Return the (x, y) coordinate for the center point of the cell that contains the specified text.  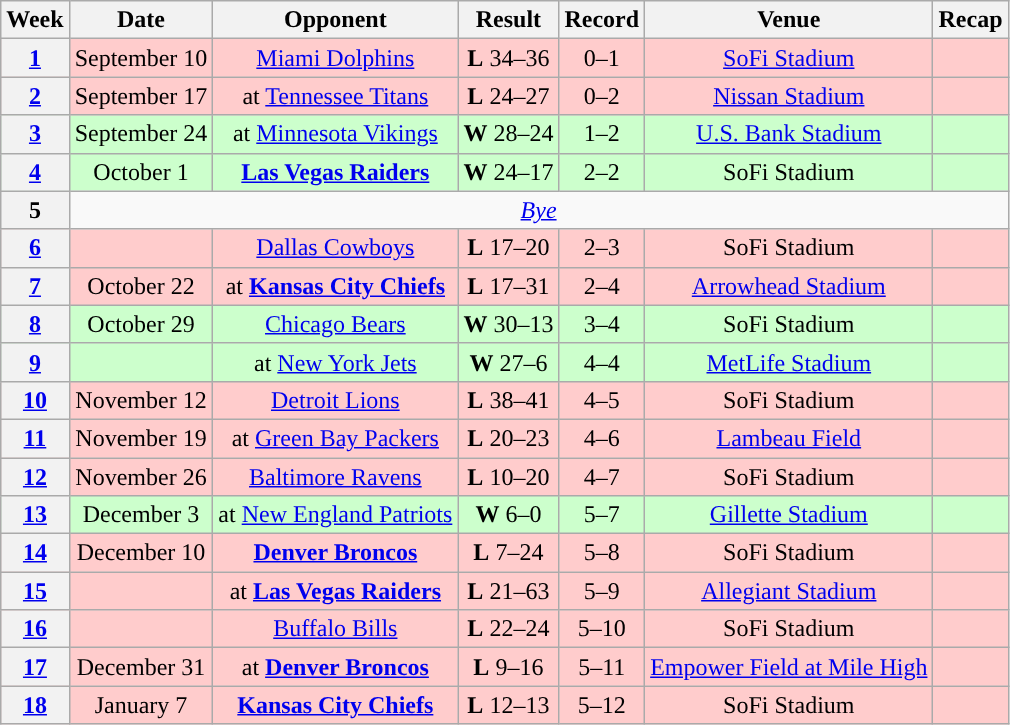
October 1 (141, 172)
L 9–16 (508, 667)
Detroit Lions (336, 400)
September 17 (141, 96)
Opponent (336, 20)
8 (35, 324)
L 20–23 (508, 438)
October 29 (141, 324)
at Las Vegas Raiders (336, 591)
L 38–41 (508, 400)
at Green Bay Packers (336, 438)
17 (35, 667)
Miami Dolphins (336, 58)
Kansas City Chiefs (336, 705)
Chicago Bears (336, 324)
5–12 (602, 705)
3 (35, 134)
5 (35, 210)
Arrowhead Stadium (789, 286)
2–4 (602, 286)
L 24–27 (508, 96)
1–2 (602, 134)
5–10 (602, 629)
L 22–24 (508, 629)
September 10 (141, 58)
5–9 (602, 591)
4 (35, 172)
at New England Patriots (336, 515)
Bye (538, 210)
10 (35, 400)
Buffalo Bills (336, 629)
October 22 (141, 286)
14 (35, 553)
9 (35, 362)
L 17–31 (508, 286)
Result (508, 20)
L 7–24 (508, 553)
December 31 (141, 667)
Allegiant Stadium (789, 591)
13 (35, 515)
November 26 (141, 477)
2 (35, 96)
Empower Field at Mile High (789, 667)
11 (35, 438)
L 17–20 (508, 248)
6 (35, 248)
2–3 (602, 248)
1 (35, 58)
W 28–24 (508, 134)
U.S. Bank Stadium (789, 134)
Gillette Stadium (789, 515)
at New York Jets (336, 362)
W 24–17 (508, 172)
0–1 (602, 58)
November 19 (141, 438)
Lambeau Field (789, 438)
5–8 (602, 553)
Record (602, 20)
Las Vegas Raiders (336, 172)
Week (35, 20)
0–2 (602, 96)
Dallas Cowboys (336, 248)
4–6 (602, 438)
December 10 (141, 553)
Baltimore Ravens (336, 477)
at Tennessee Titans (336, 96)
7 (35, 286)
2–2 (602, 172)
4–5 (602, 400)
W 27–6 (508, 362)
L 10–20 (508, 477)
W 6–0 (508, 515)
Venue (789, 20)
September 24 (141, 134)
L 21–63 (508, 591)
December 3 (141, 515)
L 34–36 (508, 58)
3–4 (602, 324)
L 12–13 (508, 705)
Denver Broncos (336, 553)
18 (35, 705)
4–4 (602, 362)
5–11 (602, 667)
Date (141, 20)
at Minnesota Vikings (336, 134)
MetLife Stadium (789, 362)
4–7 (602, 477)
16 (35, 629)
5–7 (602, 515)
at Denver Broncos (336, 667)
W 30–13 (508, 324)
November 12 (141, 400)
Recap (970, 20)
Nissan Stadium (789, 96)
January 7 (141, 705)
at Kansas City Chiefs (336, 286)
15 (35, 591)
12 (35, 477)
